Identify which cell holds the provided text, then report its (x, y) central coordinate. 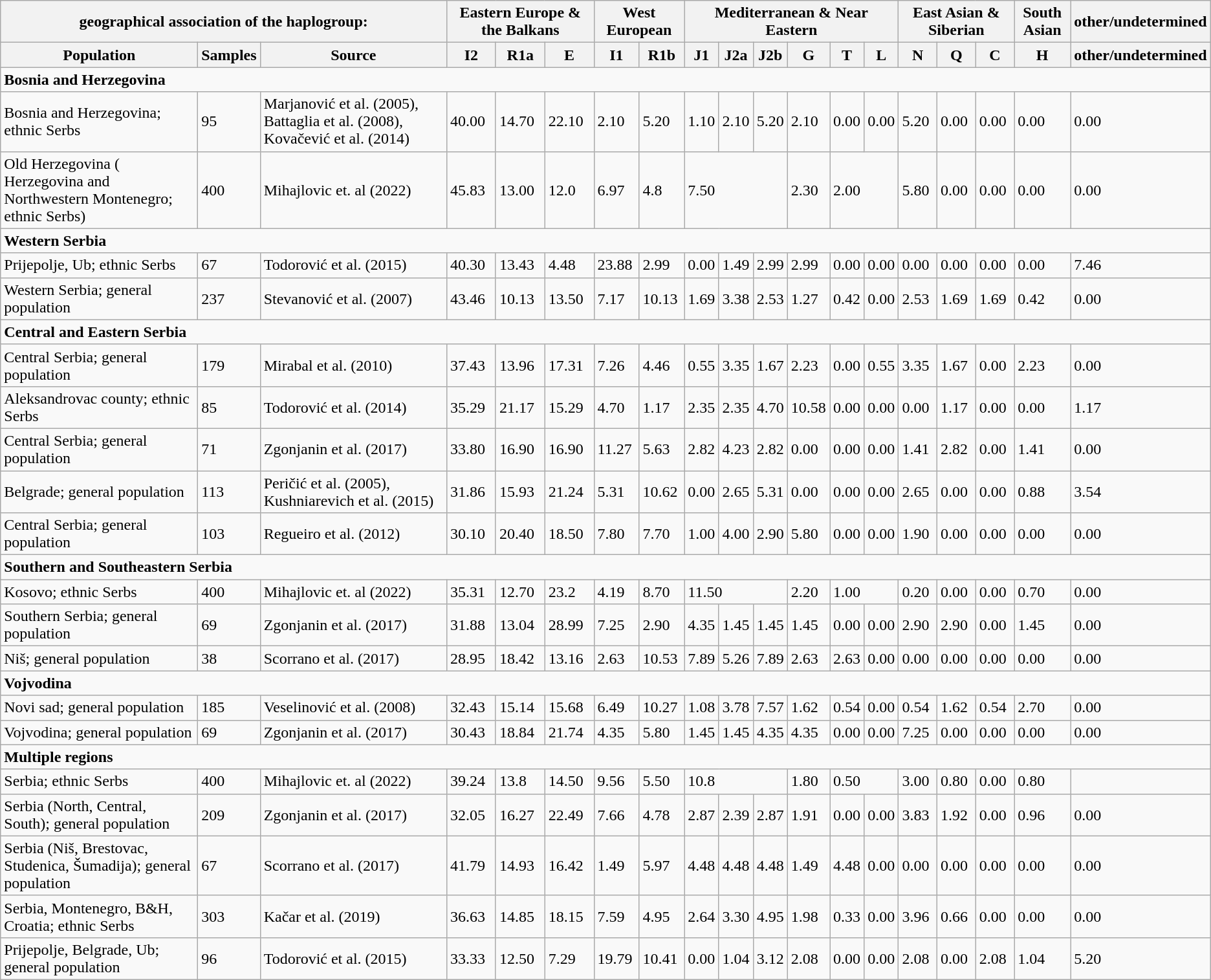
J2a (736, 55)
179 (229, 365)
Vojvodina (605, 683)
209 (229, 815)
21.17 (520, 408)
19.79 (616, 959)
3.30 (736, 916)
41.79 (472, 866)
7.29 (569, 959)
4.19 (616, 592)
Veselinović et al. (2008) (353, 708)
10.8 (736, 781)
0.20 (918, 592)
11.50 (736, 592)
103 (229, 534)
14.93 (520, 866)
0.66 (957, 916)
Mirabal et al. (2010) (353, 365)
33.80 (472, 449)
Kačar et al. (2019) (353, 916)
4.46 (662, 365)
13.8 (520, 781)
J2b (770, 55)
2.30 (809, 190)
Kosovo; ethnic Serbs (100, 592)
Aleksandrovac county; ethnic Serbs (100, 408)
E (569, 55)
14.70 (520, 122)
0.33 (846, 916)
71 (229, 449)
113 (229, 492)
28.95 (472, 659)
23.2 (569, 592)
10.53 (662, 659)
Serbia, Montenegro, B&H, Croatia; ethnic Serbs (100, 916)
2.70 (1043, 708)
7.80 (616, 534)
7.50 (736, 190)
4.23 (736, 449)
95 (229, 122)
1.80 (809, 781)
0.70 (1043, 592)
Marjanović et al. (2005), Battaglia et al. (2008), Kovačević et al. (2014) (353, 122)
Stevanović et al. (2007) (353, 299)
38 (229, 659)
16.42 (569, 866)
Prijepolje, Ub; ethnic Serbs (100, 265)
35.31 (472, 592)
East Asian & Siberian (956, 22)
Old Herzegovina ( Herzegovina and Northwestern Montenegro; ethnic Serbs) (100, 190)
12.0 (569, 190)
Serbia; ethnic Serbs (100, 781)
geographical association of the haplogroup: (224, 22)
Prijepolje, Belgrade, Ub; general population (100, 959)
West European (639, 22)
C (995, 55)
H (1043, 55)
Belgrade; general population (100, 492)
28.99 (569, 625)
14.85 (520, 916)
T (846, 55)
7.46 (1141, 265)
13.16 (569, 659)
0.96 (1043, 815)
0.50 (864, 781)
1.98 (809, 916)
13.00 (520, 190)
10.41 (662, 959)
15.68 (569, 708)
7.57 (770, 708)
35.29 (472, 408)
Population (100, 55)
14.50 (569, 781)
Q (957, 55)
J1 (701, 55)
Peričić et al. (2005), Kushniarevich et al. (2015) (353, 492)
Serbia (Niš, Brestovac, Studenica, Šumadija); general population (100, 866)
1.08 (701, 708)
12.50 (520, 959)
18.15 (569, 916)
303 (229, 916)
21.24 (569, 492)
16.27 (520, 815)
22.10 (569, 122)
6.49 (616, 708)
5.97 (662, 866)
40.30 (472, 265)
Southern Serbia; general population (100, 625)
22.49 (569, 815)
R1b (662, 55)
9.56 (616, 781)
1.92 (957, 815)
13.43 (520, 265)
43.46 (472, 299)
Southern and Southeastern Serbia (605, 567)
2.39 (736, 815)
7.70 (662, 534)
15.14 (520, 708)
39.24 (472, 781)
5.26 (736, 659)
1.90 (918, 534)
4.8 (662, 190)
32.43 (472, 708)
13.50 (569, 299)
32.05 (472, 815)
7.17 (616, 299)
7.26 (616, 365)
Eastern Europe & the Balkans (521, 22)
10.62 (662, 492)
Western Serbia; general population (100, 299)
Niš; general population (100, 659)
0.88 (1043, 492)
23.88 (616, 265)
2.64 (701, 916)
10.27 (662, 708)
45.83 (472, 190)
7.66 (616, 815)
5.50 (662, 781)
13.96 (520, 365)
N (918, 55)
12.70 (520, 592)
Bosnia and Herzegovina (605, 80)
Bosnia and Herzegovina; ethnic Serbs (100, 122)
17.31 (569, 365)
85 (229, 408)
237 (229, 299)
11.27 (616, 449)
31.88 (472, 625)
Todorović et al. (2014) (353, 408)
Novi sad; general population (100, 708)
I2 (472, 55)
3.83 (918, 815)
185 (229, 708)
8.70 (662, 592)
18.50 (569, 534)
L (881, 55)
Source (353, 55)
7.59 (616, 916)
3.54 (1141, 492)
1.91 (809, 815)
5.63 (662, 449)
Mediterranean & Near Eastern (792, 22)
2.20 (809, 592)
10.58 (809, 408)
33.33 (472, 959)
18.84 (520, 732)
R1a (520, 55)
3.12 (770, 959)
4.00 (736, 534)
20.40 (520, 534)
1.27 (809, 299)
South Asian (1043, 22)
30.43 (472, 732)
96 (229, 959)
3.38 (736, 299)
21.74 (569, 732)
40.00 (472, 122)
Multiple regions (605, 757)
Samples (229, 55)
15.29 (569, 408)
G (809, 55)
3.78 (736, 708)
37.43 (472, 365)
2.00 (864, 190)
Serbia (North, Central, South); general population (100, 815)
3.00 (918, 781)
30.10 (472, 534)
4.78 (662, 815)
31.86 (472, 492)
Regueiro et al. (2012) (353, 534)
Vojvodina; general population (100, 732)
Central and Eastern Serbia (605, 332)
36.63 (472, 916)
15.93 (520, 492)
6.97 (616, 190)
Western Serbia (605, 241)
3.96 (918, 916)
18.42 (520, 659)
13.04 (520, 625)
I1 (616, 55)
1.10 (701, 122)
